Extract the [X, Y] coordinate from the center of the cell holding the provided text.  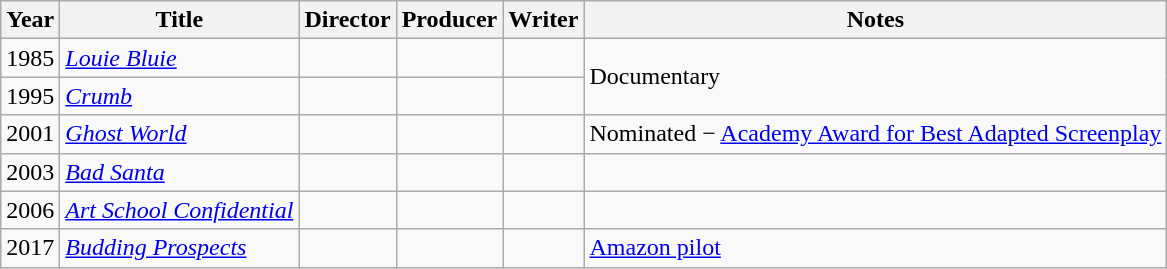
Notes [876, 20]
Producer [450, 20]
Bad Santa [180, 172]
Art School Confidential [180, 210]
Director [348, 20]
1985 [30, 58]
Documentary [876, 77]
Budding Prospects [180, 248]
1995 [30, 96]
Louie Bluie [180, 58]
2017 [30, 248]
2006 [30, 210]
Year [30, 20]
2001 [30, 134]
Title [180, 20]
Writer [544, 20]
Ghost World [180, 134]
2003 [30, 172]
Crumb [180, 96]
Amazon pilot [876, 248]
Nominated − Academy Award for Best Adapted Screenplay [876, 134]
